Return the (x, y) coordinate for the center point of the cell that contains the specified text.  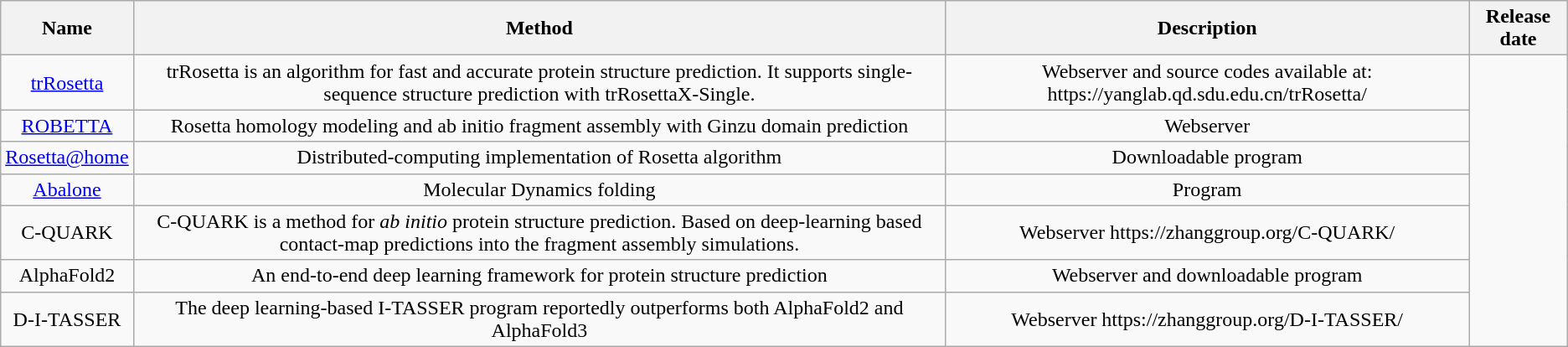
Webserver (1208, 126)
D-I-TASSER (67, 319)
Rosetta homology modeling and ab initio fragment assembly with Ginzu domain prediction (539, 126)
AlphaFold2 (67, 276)
An end-to-end deep learning framework for protein structure prediction (539, 276)
Name (67, 28)
Downloadable program (1208, 158)
trRosetta (67, 82)
Webserver and downloadable program (1208, 276)
Program (1208, 189)
Rosetta@home (67, 158)
Webserver https://zhanggroup.org/C-QUARK/ (1208, 233)
Description (1208, 28)
Webserver https://zhanggroup.org/D-I-TASSER/ (1208, 319)
ROBETTA (67, 126)
Abalone (67, 189)
Method (539, 28)
Molecular Dynamics folding (539, 189)
Release date (1518, 28)
Distributed-computing implementation of Rosetta algorithm (539, 158)
C-QUARK (67, 233)
Webserver and source codes available at: https://yanglab.qd.sdu.edu.cn/trRosetta/ (1208, 82)
The deep learning-based I-TASSER program reportedly outperforms both AlphaFold2 and AlphaFold3 (539, 319)
